Search for the cell housing the specified text and yield its [X, Y] center coordinate. 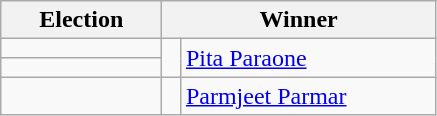
Pita Paraone [308, 58]
Election [82, 20]
Parmjeet Parmar [308, 96]
Winner [299, 20]
